Locate the cell with the specified text and output its [x, y] center coordinate. 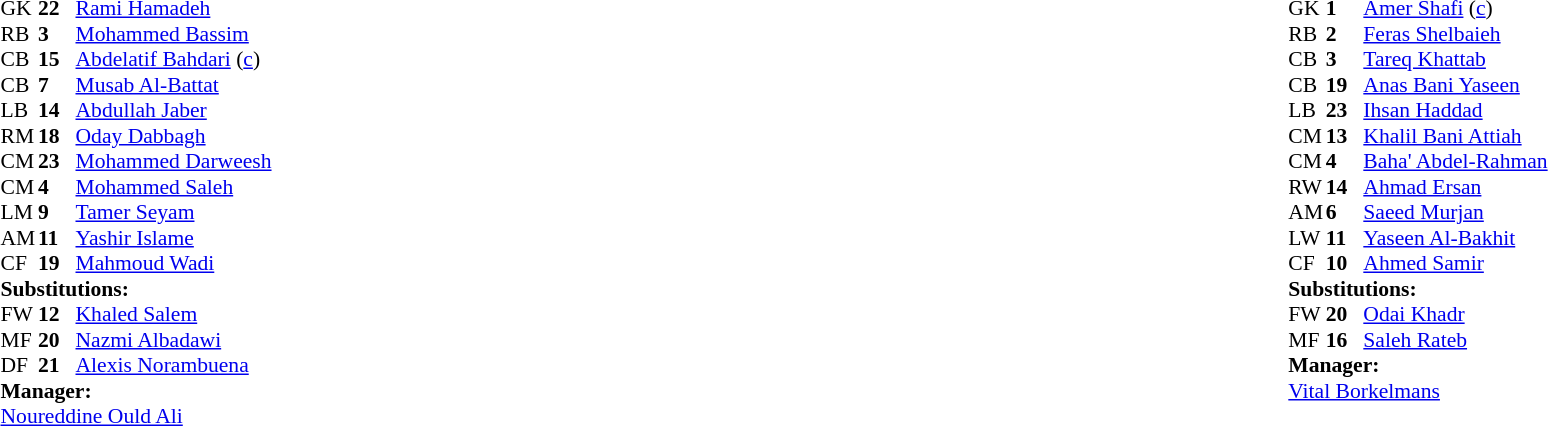
21 [57, 365]
Anas Bani Yaseen [1455, 85]
Odai Khadr [1455, 315]
Mohammed Darweesh [174, 161]
Abdelatif Bahdari (c) [174, 59]
6 [1345, 213]
Musab Al-Battat [174, 85]
RM [19, 136]
Khalil Bani Attiah [1455, 136]
18 [57, 136]
Abdullah Jaber [174, 111]
Tamer Seyam [174, 213]
Yaseen Al-Bakhit [1455, 238]
Yashir Islame [174, 238]
Ahmed Samir [1455, 263]
Mahmoud Wadi [174, 263]
LM [19, 213]
Saleh Rateb [1455, 340]
9 [57, 213]
10 [1345, 263]
Tareq Khattab [1455, 59]
2 [1345, 34]
12 [57, 315]
13 [1345, 136]
Feras Shelbaieh [1455, 34]
Baha' Abdel-Rahman [1455, 161]
Mohammed Saleh [174, 187]
15 [57, 59]
DF [19, 365]
RW [1307, 187]
Nazmi Albadawi [174, 340]
Oday Dabbagh [174, 136]
LW [1307, 238]
Khaled Salem [174, 315]
7 [57, 85]
Mohammed Bassim [174, 34]
Ahmad Ersan [1455, 187]
Ihsan Haddad [1455, 111]
Saeed Murjan [1455, 213]
Alexis Norambuena [174, 365]
16 [1345, 340]
Vital Borkelmans [1418, 391]
